From the cell containing the given text, extract its center point as [x, y] coordinate. 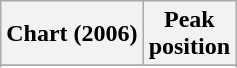
Chart (2006) [72, 34]
Peakposition [189, 34]
